Search for the cell housing the specified text and yield its (X, Y) center coordinate. 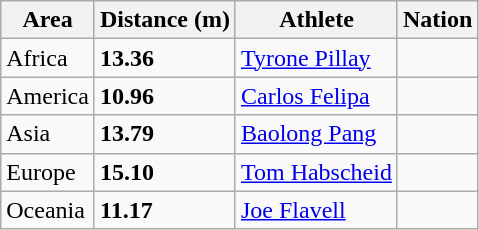
Distance (m) (164, 20)
Africa (48, 58)
Oceania (48, 210)
America (48, 96)
Europe (48, 172)
Carlos Felipa (316, 96)
Asia (48, 134)
13.36 (164, 58)
Area (48, 20)
Baolong Pang (316, 134)
10.96 (164, 96)
Joe Flavell (316, 210)
Tyrone Pillay (316, 58)
Tom Habscheid (316, 172)
11.17 (164, 210)
Nation (437, 20)
15.10 (164, 172)
13.79 (164, 134)
Athlete (316, 20)
